Search for the cell housing the specified text and yield its (x, y) center coordinate. 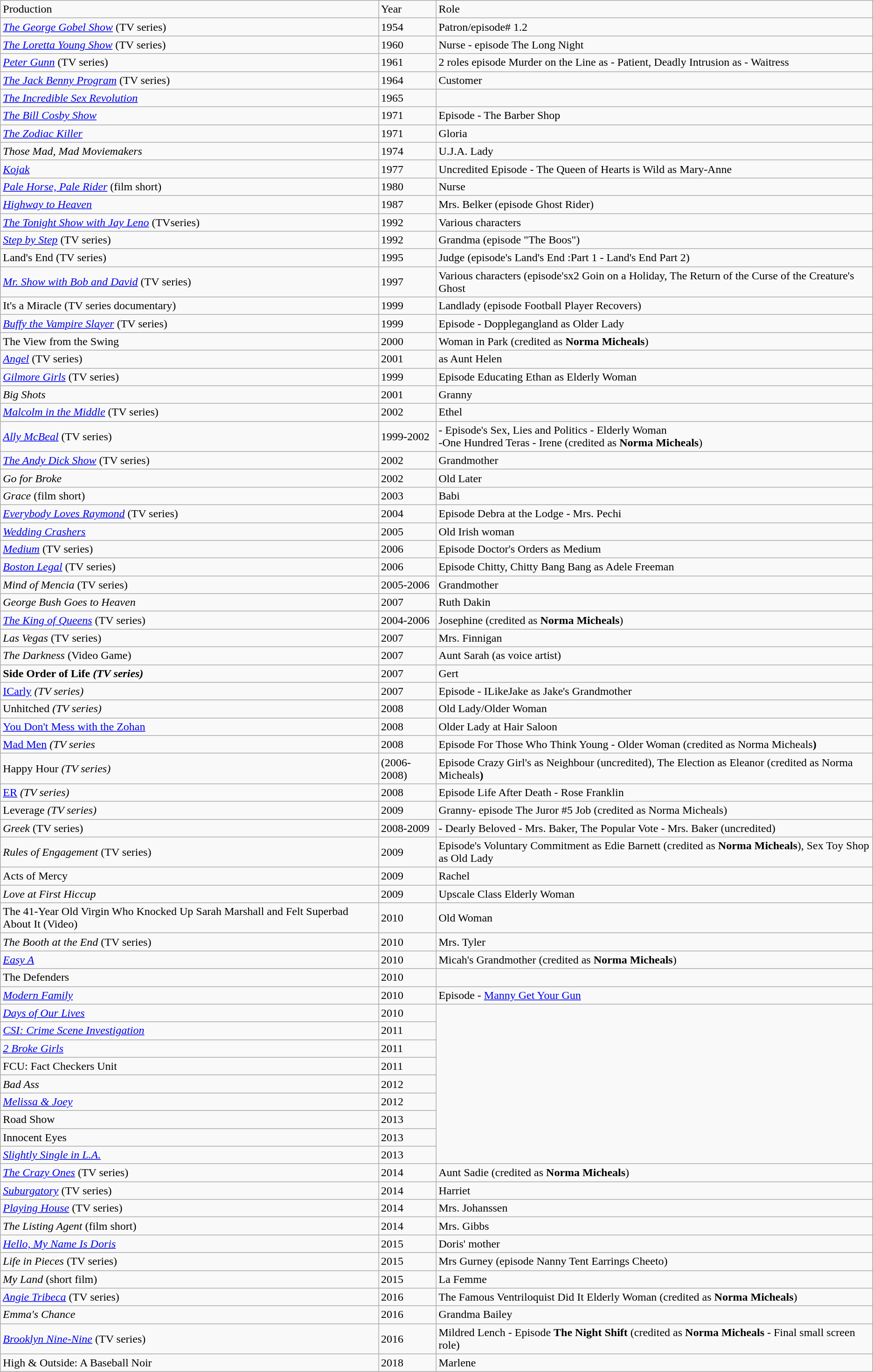
Ruth Dakin (654, 603)
Step by Step (TV series) (189, 240)
Episode Crazy Girl's as Neighbour (uncredited), The Election as Eleanor (credited as Norma Micheals) (654, 769)
1960 (408, 45)
Aunt Sadie (credited as Norma Micheals) (654, 1173)
Slightly Single in L.A. (189, 1155)
1965 (408, 98)
Harriet (654, 1191)
The Crazy Ones (TV series) (189, 1173)
- Episode's Sex, Lies and Politics - Elderly Woman-One Hundred Teras - Irene (credited as Norma Micheals) (654, 437)
La Femme (654, 1279)
Rules of Engagement (TV series) (189, 852)
Uncredited Episode - The Queen of Hearts is Wild as Mary-Anne (654, 169)
Emma's Chance (189, 1315)
2005-2006 (408, 585)
The Listing Agent (film short) (189, 1226)
Innocent Eyes (189, 1137)
2003 (408, 496)
Kojak (189, 169)
Mrs. Belker (episode Ghost Rider) (654, 204)
Side Order of Life (TV series) (189, 673)
CSI: Crime Scene Investigation (189, 1031)
Land's End (TV series) (189, 258)
Love at First Hiccup (189, 894)
Judge (episode's Land's End :Part 1 - Land's End Part 2) (654, 258)
Year (408, 9)
Boston Legal (TV series) (189, 567)
Peter Gunn (TV series) (189, 62)
2008-2009 (408, 828)
The Andy Dick Show (TV series) (189, 460)
2004-2006 (408, 620)
ICarly (TV series) (189, 691)
High & Outside: A Baseball Noir (189, 1363)
2018 (408, 1363)
Episode - The Barber Shop (654, 116)
1964 (408, 80)
Rachel (654, 876)
You Don't Mess with the Zohan (189, 727)
Old Woman (654, 918)
Leverage (TV series) (189, 810)
The Famous Ventriloquist Did It Elderly Woman (credited as Norma Micheals) (654, 1297)
Nurse - episode The Long Night (654, 45)
Various characters (episode'sx2 Goin on a Holiday, The Return of the Curse of the Creature's Ghost (654, 282)
Production (189, 9)
The View from the Swing (189, 341)
Easy A (189, 960)
The Defenders (189, 977)
Everybody Loves Raymond (TV series) (189, 513)
2 Broke Girls (189, 1048)
Mrs. Gibbs (654, 1226)
Highway to Heaven (189, 204)
Happy Hour (TV series) (189, 769)
The Loretta Young Show (TV series) (189, 45)
ER (TV series) (189, 792)
Landlady (episode Football Player Recovers) (654, 306)
The George Gobel Show (TV series) (189, 27)
Bad Ass (189, 1084)
Mildred Lench - Episode The Night Shift (credited as Norma Micheals - Final small screen role) (654, 1338)
Upscale Class Elderly Woman (654, 894)
Mind of Mencia (TV series) (189, 585)
Pale Horse, Pale Rider (film short) (189, 187)
Greek (TV series) (189, 828)
Grandma Bailey (654, 1315)
Nurse (654, 187)
Episode's Voluntary Commitment as Edie Barnett (credited as Norma Micheals), Sex Toy Shop as Old Lady (654, 852)
Woman in Park (credited as Norma Micheals) (654, 341)
Granny- episode The Juror #5 Job (credited as Norma Micheals) (654, 810)
U.J.A. Lady (654, 151)
Grace (film short) (189, 496)
1961 (408, 62)
The Booth at the End (TV series) (189, 942)
Medium (TV series) (189, 549)
1997 (408, 282)
It's a Miracle (TV series documentary) (189, 306)
Road Show (189, 1119)
Josephine (credited as Norma Micheals) (654, 620)
Old Later (654, 478)
2000 (408, 341)
Customer (654, 80)
1977 (408, 169)
The Incredible Sex Revolution (189, 98)
Angel (TV series) (189, 359)
Granny (654, 395)
Episode - Dopplegangland as Older Lady (654, 324)
1999-2002 (408, 437)
Mr. Show with Bob and David (TV series) (189, 282)
George Bush Goes to Heaven (189, 603)
1974 (408, 151)
Malcolm in the Middle (TV series) (189, 412)
Old Lady/Older Woman (654, 709)
The Jack Benny Program (TV series) (189, 80)
The Bill Cosby Show (189, 116)
Mad Men (TV series (189, 744)
Micah's Grandmother (credited as Norma Micheals) (654, 960)
Role (654, 9)
Hello, My Name Is Doris (189, 1244)
Mrs Gurney (episode Nanny Tent Earrings Cheeto) (654, 1261)
Buffy the Vampire Slayer (TV series) (189, 324)
Brooklyn Nine-Nine (TV series) (189, 1338)
Patron/episode# 1.2 (654, 27)
2004 (408, 513)
The Zodiac Killer (189, 133)
Modern Family (189, 995)
The Tonight Show with Jay Leno (TVseries) (189, 222)
The 41-Year Old Virgin Who Knocked Up Sarah Marshall and Felt Superbad About It (Video) (189, 918)
Days of Our Lives (189, 1013)
1980 (408, 187)
Episode Life After Death - Rose Franklin (654, 792)
The King of Queens (TV series) (189, 620)
Various characters (654, 222)
Episode - Manny Get Your Gun (654, 995)
1954 (408, 27)
Big Shots (189, 395)
Episode Debra at the Lodge - Mrs. Pechi (654, 513)
Ally McBeal (TV series) (189, 437)
Episode Chitty, Chitty Bang Bang as Adele Freeman (654, 567)
2 roles episode Murder on the Line as - Patient, Deadly Intrusion as - Waitress (654, 62)
Go for Broke (189, 478)
1995 (408, 258)
Acts of Mercy (189, 876)
2005 (408, 531)
Ethel (654, 412)
Older Lady at Hair Saloon (654, 727)
Marlene (654, 1363)
Those Mad, Mad Moviemakers (189, 151)
The Darkness (Video Game) (189, 656)
Grandma (episode "The Boos") (654, 240)
Mrs. Finnigan (654, 638)
Life in Pieces (TV series) (189, 1261)
1987 (408, 204)
Gilmore Girls (TV series) (189, 377)
- Dearly Beloved - Mrs. Baker, The Popular Vote - Mrs. Baker (uncredited) (654, 828)
Mrs. Johanssen (654, 1208)
Melissa & Joey (189, 1102)
Wedding Crashers (189, 531)
FCU: Fact Checkers Unit (189, 1066)
Aunt Sarah (as voice artist) (654, 656)
Gloria (654, 133)
Gert (654, 673)
Suburgatory (TV series) (189, 1191)
(2006-2008) (408, 769)
as Aunt Helen (654, 359)
Angie Tribeca (TV series) (189, 1297)
Doris' mother (654, 1244)
Episode For Those Who Think Young - Older Woman (credited as Norma Micheals) (654, 744)
Playing House (TV series) (189, 1208)
Episode - ILikeJake as Jake's Grandmother (654, 691)
Episode Doctor's Orders as Medium (654, 549)
Las Vegas (TV series) (189, 638)
Babi (654, 496)
My Land (short film) (189, 1279)
Old Irish woman (654, 531)
Mrs. Tyler (654, 942)
Episode Educating Ethan as Elderly Woman (654, 377)
Unhitched (TV series) (189, 709)
